Pinpoint the cell where the given text exists, returning its (x, y) midpoint coordinate. 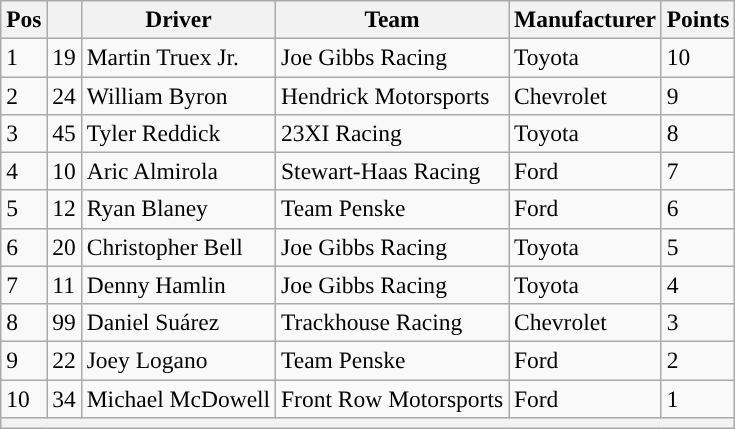
Aric Almirola (178, 171)
Christopher Bell (178, 247)
11 (64, 285)
Points (698, 19)
William Byron (178, 95)
34 (64, 398)
45 (64, 133)
20 (64, 247)
23XI Racing (392, 133)
Trackhouse Racing (392, 322)
Joey Logano (178, 360)
Team (392, 19)
Daniel Suárez (178, 322)
99 (64, 322)
Ryan Blaney (178, 209)
Hendrick Motorsports (392, 95)
Martin Truex Jr. (178, 57)
Pos (24, 19)
Michael McDowell (178, 398)
22 (64, 360)
12 (64, 209)
Denny Hamlin (178, 285)
24 (64, 95)
Tyler Reddick (178, 133)
Front Row Motorsports (392, 398)
Driver (178, 19)
Manufacturer (586, 19)
Stewart-Haas Racing (392, 171)
19 (64, 57)
